Find where the given text appears and provide that cell's center as [X, Y] coordinate. 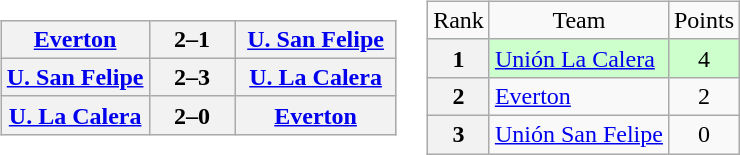
Points [704, 20]
0 [704, 134]
2–1 [192, 39]
4 [704, 58]
2–0 [192, 115]
3 [459, 134]
2–3 [192, 77]
Unión San Felipe [578, 134]
1 [459, 58]
Unión La Calera [578, 58]
Rank [459, 20]
Team [578, 20]
